From the cell containing the given text, extract its center point as (x, y) coordinate. 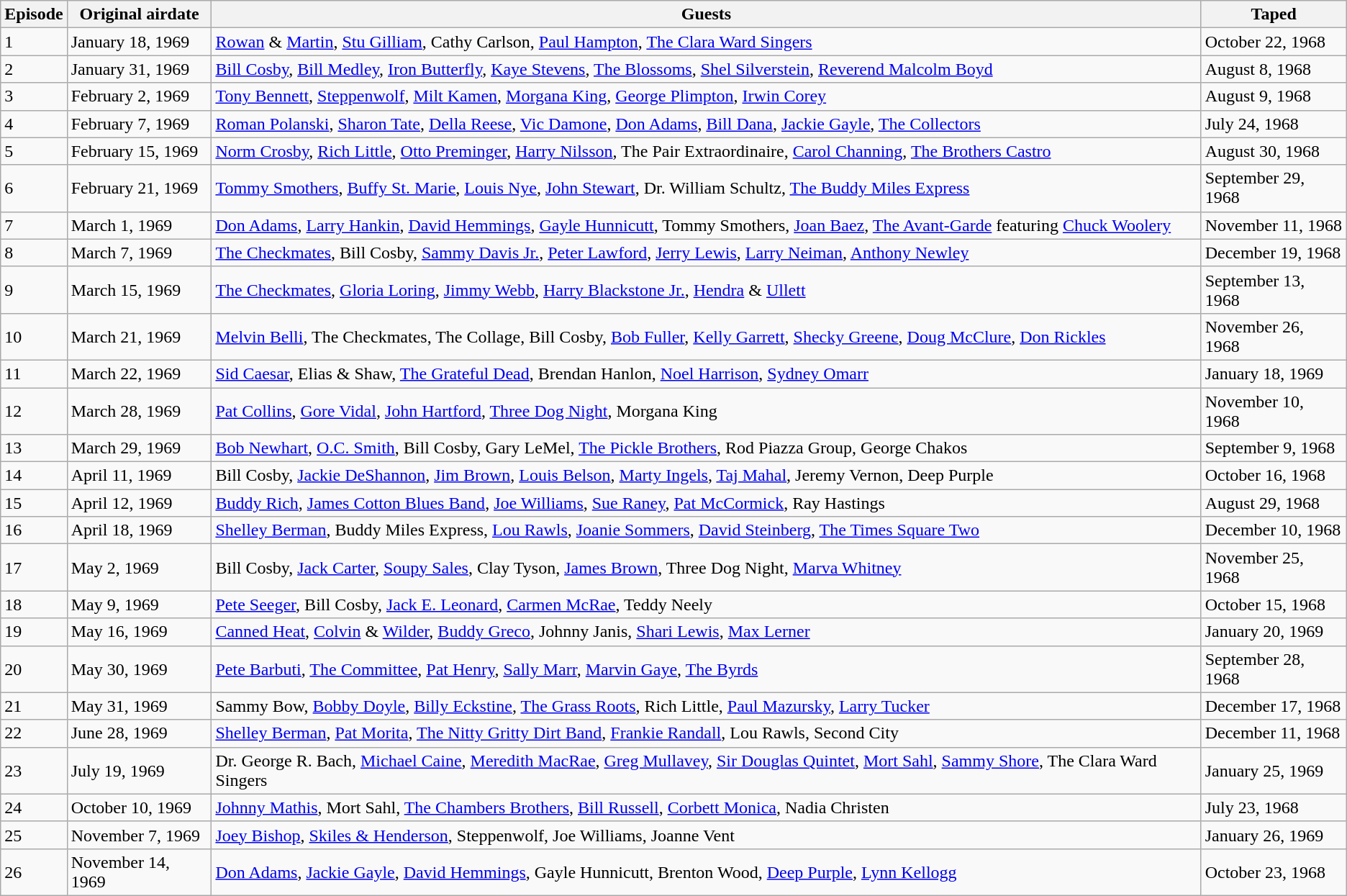
2 (34, 69)
16 (34, 530)
October 23, 1968 (1274, 872)
5 (34, 151)
Original airdate (140, 14)
15 (34, 503)
9 (34, 289)
13 (34, 448)
26 (34, 872)
10 (34, 337)
March 15, 1969 (140, 289)
March 29, 1969 (140, 448)
Buddy Rich, James Cotton Blues Band, Joe Williams, Sue Raney, Pat McCormick, Ray Hastings (707, 503)
December 11, 1968 (1274, 733)
September 9, 1968 (1274, 448)
Tommy Smothers, Buffy St. Marie, Louis Nye, John Stewart, Dr. William Schultz, The Buddy Miles Express (707, 189)
18 (34, 605)
Sammy Bow, Bobby Doyle, Billy Eckstine, The Grass Roots, Rich Little, Paul Mazursky, Larry Tucker (707, 706)
17 (34, 567)
12 (34, 410)
4 (34, 124)
Norm Crosby, Rich Little, Otto Preminger, Harry Nilsson, The Pair Extraordinaire, Carol Channing, The Brothers Castro (707, 151)
March 1, 1969 (140, 225)
November 26, 1968 (1274, 337)
August 8, 1968 (1274, 69)
October 16, 1968 (1274, 476)
June 28, 1969 (140, 733)
August 9, 1968 (1274, 96)
September 13, 1968 (1274, 289)
Joey Bishop, Skiles & Henderson, Steppenwolf, Joe Williams, Joanne Vent (707, 835)
March 21, 1969 (140, 337)
Bill Cosby, Jack Carter, Soupy Sales, Clay Tyson, James Brown, Three Dog Night, Marva Whitney (707, 567)
September 28, 1968 (1274, 669)
March 7, 1969 (140, 253)
March 28, 1969 (140, 410)
January 26, 1969 (1274, 835)
May 2, 1969 (140, 567)
August 29, 1968 (1274, 503)
May 16, 1969 (140, 632)
October 22, 1968 (1274, 42)
Shelley Berman, Pat Morita, The Nitty Gritty Dirt Band, Frankie Randall, Lou Rawls, Second City (707, 733)
January 25, 1969 (1274, 770)
November 10, 1968 (1274, 410)
8 (34, 253)
December 17, 1968 (1274, 706)
Pat Collins, Gore Vidal, John Hartford, Three Dog Night, Morgana King (707, 410)
November 7, 1969 (140, 835)
July 19, 1969 (140, 770)
April 11, 1969 (140, 476)
22 (34, 733)
11 (34, 374)
November 11, 1968 (1274, 225)
November 25, 1968 (1274, 567)
23 (34, 770)
Sid Caesar, Elias & Shaw, The Grateful Dead, Brendan Hanlon, Noel Harrison, Sydney Omarr (707, 374)
Johnny Mathis, Mort Sahl, The Chambers Brothers, Bill Russell, Corbett Monica, Nadia Christen (707, 807)
Canned Heat, Colvin & Wilder, Buddy Greco, Johnny Janis, Shari Lewis, Max Lerner (707, 632)
May 9, 1969 (140, 605)
May 31, 1969 (140, 706)
August 30, 1968 (1274, 151)
6 (34, 189)
December 19, 1968 (1274, 253)
The Checkmates, Bill Cosby, Sammy Davis Jr., Peter Lawford, Jerry Lewis, Larry Neiman, Anthony Newley (707, 253)
Bill Cosby, Bill Medley, Iron Butterfly, Kaye Stevens, The Blossoms, Shel Silverstein, Reverend Malcolm Boyd (707, 69)
The Checkmates, Gloria Loring, Jimmy Webb, Harry Blackstone Jr., Hendra & Ullett (707, 289)
July 23, 1968 (1274, 807)
February 2, 1969 (140, 96)
Episode (34, 14)
19 (34, 632)
24 (34, 807)
7 (34, 225)
1 (34, 42)
3 (34, 96)
Bob Newhart, O.C. Smith, Bill Cosby, Gary LeMel, The Pickle Brothers, Rod Piazza Group, George Chakos (707, 448)
14 (34, 476)
April 12, 1969 (140, 503)
Don Adams, Jackie Gayle, David Hemmings, Gayle Hunnicutt, Brenton Wood, Deep Purple, Lynn Kellogg (707, 872)
October 15, 1968 (1274, 605)
Pete Barbuti, The Committee, Pat Henry, Sally Marr, Marvin Gaye, The Byrds (707, 669)
Pete Seeger, Bill Cosby, Jack E. Leonard, Carmen McRae, Teddy Neely (707, 605)
Guests (707, 14)
Rowan & Martin, Stu Gilliam, Cathy Carlson, Paul Hampton, The Clara Ward Singers (707, 42)
21 (34, 706)
July 24, 1968 (1274, 124)
September 29, 1968 (1274, 189)
March 22, 1969 (140, 374)
Bill Cosby, Jackie DeShannon, Jim Brown, Louis Belson, Marty Ingels, Taj Mahal, Jeremy Vernon, Deep Purple (707, 476)
January 20, 1969 (1274, 632)
February 15, 1969 (140, 151)
December 10, 1968 (1274, 530)
Tony Bennett, Steppenwolf, Milt Kamen, Morgana King, George Plimpton, Irwin Corey (707, 96)
Don Adams, Larry Hankin, David Hemmings, Gayle Hunnicutt, Tommy Smothers, Joan Baez, The Avant-Garde featuring Chuck Woolery (707, 225)
October 10, 1969 (140, 807)
February 21, 1969 (140, 189)
Dr. George R. Bach, Michael Caine, Meredith MacRae, Greg Mullavey, Sir Douglas Quintet, Mort Sahl, Sammy Shore, The Clara Ward Singers (707, 770)
April 18, 1969 (140, 530)
Taped (1274, 14)
Shelley Berman, Buddy Miles Express, Lou Rawls, Joanie Sommers, David Steinberg, The Times Square Two (707, 530)
Roman Polanski, Sharon Tate, Della Reese, Vic Damone, Don Adams, Bill Dana, Jackie Gayle, The Collectors (707, 124)
20 (34, 669)
January 31, 1969 (140, 69)
November 14, 1969 (140, 872)
Melvin Belli, The Checkmates, The Collage, Bill Cosby, Bob Fuller, Kelly Garrett, Shecky Greene, Doug McClure, Don Rickles (707, 337)
25 (34, 835)
May 30, 1969 (140, 669)
February 7, 1969 (140, 124)
